Search for the cell housing the specified text and yield its (x, y) center coordinate. 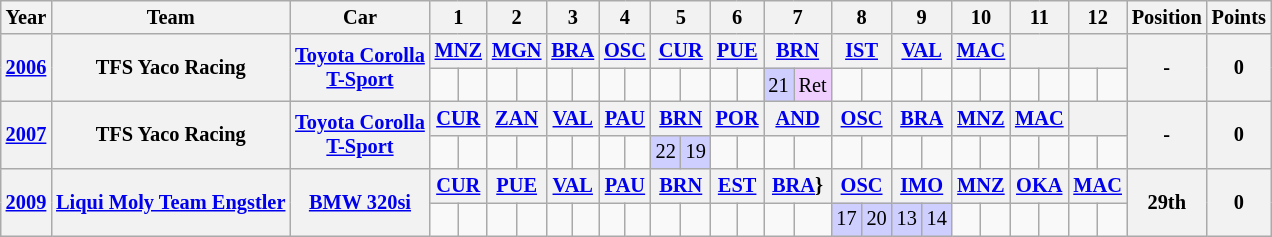
AND (798, 118)
EST (738, 186)
14 (937, 219)
BRA} (798, 186)
POR (738, 118)
7 (798, 17)
Liqui Moly Team Engstler (170, 202)
5 (681, 17)
19 (696, 152)
Ret (813, 85)
3 (572, 17)
8 (862, 17)
BMW 320si (360, 202)
Team (170, 17)
IST (862, 51)
13 (907, 219)
IMO (922, 186)
9 (922, 17)
2 (517, 17)
ZAN (517, 118)
12 (1097, 17)
OKA (1039, 186)
4 (625, 17)
29th (1167, 202)
6 (738, 17)
2007 (26, 134)
11 (1039, 17)
Year (26, 17)
Position (1167, 17)
22 (666, 152)
Points (1239, 17)
20 (877, 219)
MGN (517, 51)
21 (779, 85)
2009 (26, 202)
10 (981, 17)
17 (847, 219)
2006 (26, 68)
Car (360, 17)
1 (458, 17)
